Scan for the cell matching the given text and deliver its [x, y] coordinate at center. 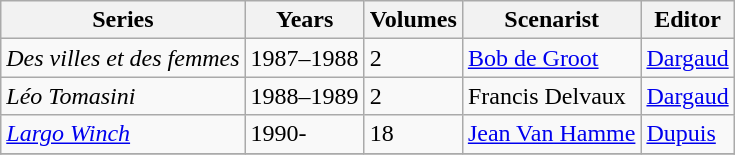
18 [413, 134]
Dupuis [688, 134]
Des villes et des femmes [123, 58]
Bob de Groot [552, 58]
Series [123, 20]
Scenarist [552, 20]
Jean Van Hamme [552, 134]
1987–1988 [304, 58]
Largo Winch [123, 134]
Years [304, 20]
Editor [688, 20]
Volumes [413, 20]
Francis Delvaux [552, 96]
1990- [304, 134]
Léo Tomasini [123, 96]
1988–1989 [304, 96]
